Locate the cell with the specified text and output its (x, y) center coordinate. 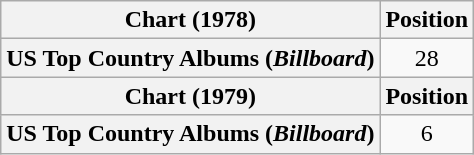
6 (427, 134)
Chart (1978) (190, 20)
Chart (1979) (190, 96)
28 (427, 58)
